Scan for the cell matching the given text and deliver its (X, Y) coordinate at center. 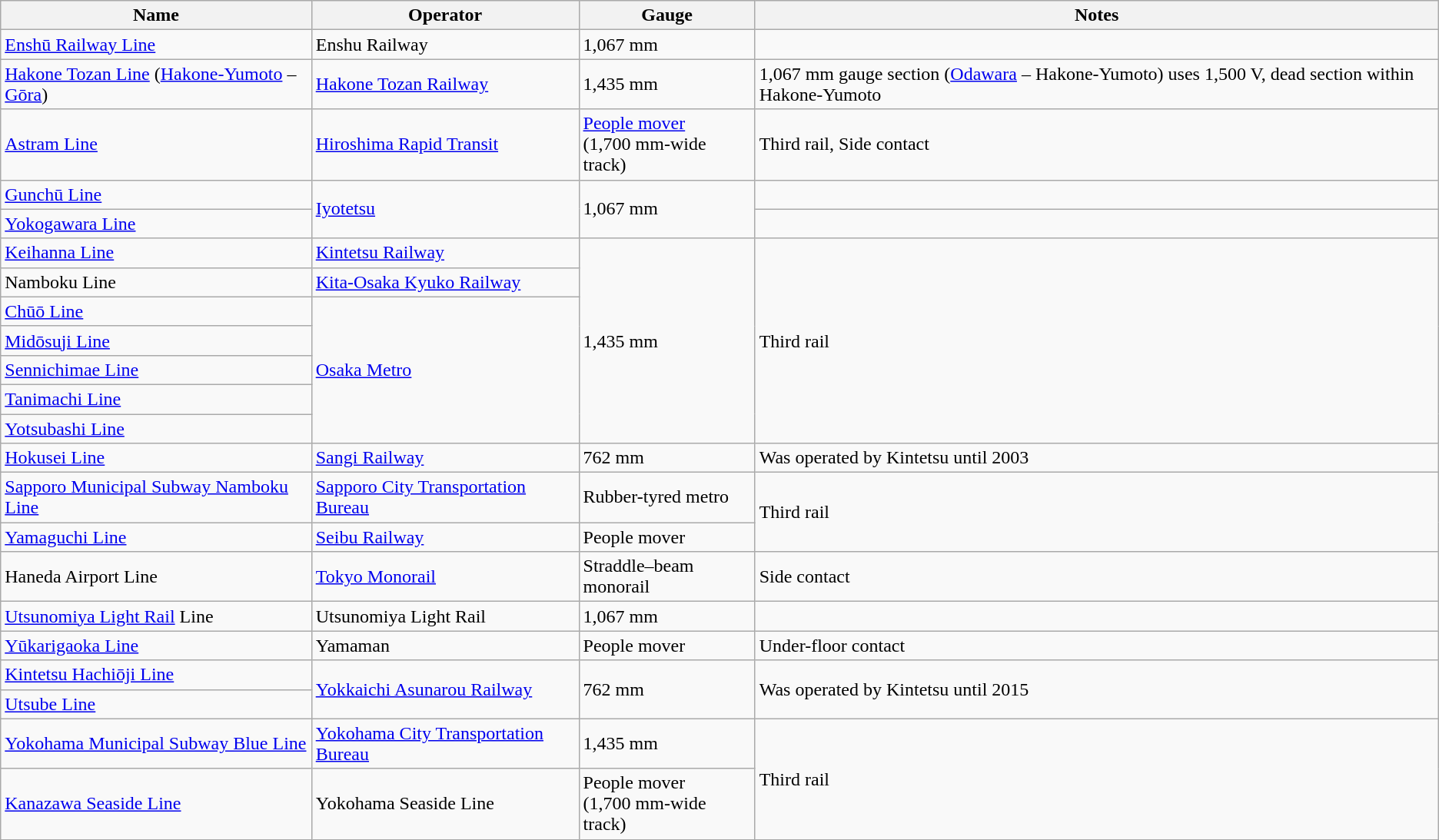
Name (156, 15)
Iyotetsu (445, 209)
Enshu Railway (445, 45)
Kita-Osaka Kyuko Railway (445, 282)
Haneda Airport Line (156, 576)
Operator (445, 15)
Yamaman (445, 646)
Hakone Tozan Railway (445, 85)
Straddle–beam monorail (667, 576)
Kintetsu Railway (445, 253)
Yokohama City Transportation Bureau (445, 744)
Under-floor contact (1096, 646)
Namboku Line (156, 282)
Keihanna Line (156, 253)
Hakone Tozan Line (Hakone-Yumoto – Gōra) (156, 85)
Osaka Metro (445, 370)
Enshū Railway Line (156, 45)
Rubber-tyred metro (667, 498)
1,067 mm gauge section (Odawara – Hakone-Yumoto) uses 1,500 V, dead section within Hakone-Yumoto (1096, 85)
Gunchū Line (156, 194)
Tanimachi Line (156, 399)
Yokogawara Line (156, 224)
Midōsuji Line (156, 340)
Astram Line (156, 144)
Utsube Line (156, 704)
Notes (1096, 15)
Hokusei Line (156, 458)
Sennichimae Line (156, 370)
Sangi Railway (445, 458)
Yokohama Seaside Line (445, 804)
Hiroshima Rapid Transit (445, 144)
Seibu Railway (445, 537)
Yokkaichi Asunarou Railway (445, 689)
Utsunomiya Light Rail Line (156, 616)
Tokyo Monorail (445, 576)
Gauge (667, 15)
Yamaguchi Line (156, 537)
Third rail, Side contact (1096, 144)
Kintetsu Hachiōji Line (156, 675)
Side contact (1096, 576)
Sapporo Municipal Subway Namboku Line (156, 498)
Was operated by Kintetsu until 2003 (1096, 458)
Sapporo City Transportation Bureau (445, 498)
Kanazawa Seaside Line (156, 804)
Utsunomiya Light Rail (445, 616)
Yūkarigaoka Line (156, 646)
Was operated by Kintetsu until 2015 (1096, 689)
Yotsubashi Line (156, 428)
Yokohama Municipal Subway Blue Line (156, 744)
Chūō Line (156, 311)
